From the cell containing the given text, extract its center point as [X, Y] coordinate. 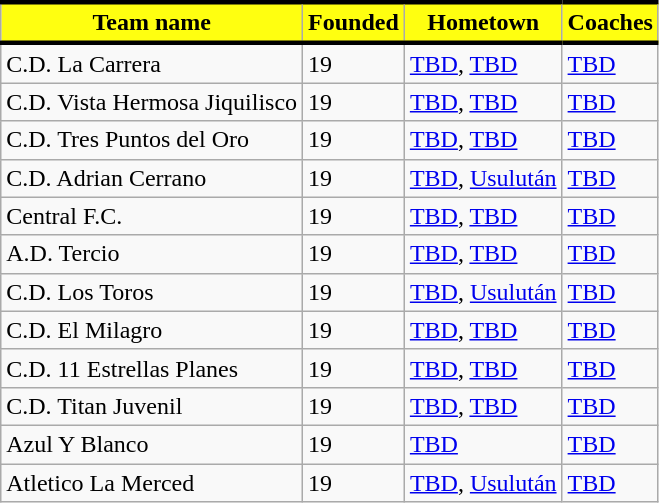
C.D. Vista Hermosa Jiquilisco [152, 102]
Team name [152, 22]
Atletico La Merced [152, 483]
Azul Y Blanco [152, 444]
Hometown [483, 22]
C.D. Tres Puntos del Oro [152, 140]
C.D. La Carrera [152, 63]
C.D. Adrian Cerrano [152, 178]
C.D. El Milagro [152, 330]
C.D. Titan Juvenil [152, 406]
Coaches [610, 22]
A.D. Tercio [152, 254]
C.D. 11 Estrellas Planes [152, 368]
Founded [354, 22]
Central F.C. [152, 216]
C.D. Los Toros [152, 292]
